Scan for the cell matching the given text and deliver its [x, y] coordinate at center. 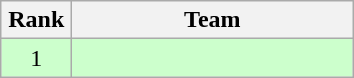
Rank [36, 20]
Team [212, 20]
1 [36, 58]
